Search for the cell housing the specified text and yield its [X, Y] center coordinate. 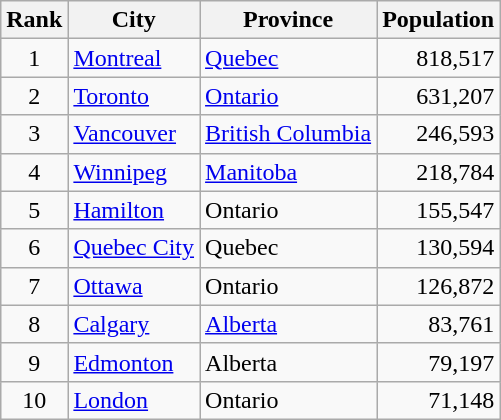
8 [34, 324]
Toronto [134, 96]
7 [34, 286]
Edmonton [134, 362]
9 [34, 362]
Hamilton [134, 210]
4 [34, 172]
126,872 [438, 286]
155,547 [438, 210]
British Columbia [288, 134]
Population [438, 20]
Province [288, 20]
218,784 [438, 172]
Vancouver [134, 134]
3 [34, 134]
10 [34, 400]
1 [34, 58]
Winnipeg [134, 172]
631,207 [438, 96]
London [134, 400]
6 [34, 248]
130,594 [438, 248]
79,197 [438, 362]
Ottawa [134, 286]
Manitoba [288, 172]
5 [34, 210]
Montreal [134, 58]
City [134, 20]
818,517 [438, 58]
83,761 [438, 324]
2 [34, 96]
246,593 [438, 134]
Calgary [134, 324]
Rank [34, 20]
Quebec City [134, 248]
71,148 [438, 400]
